Capture the cell that displays the provided text and extract its (X, Y) central coordinate. 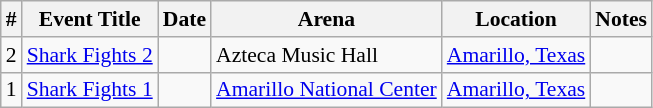
Date (184, 19)
Notes (621, 19)
Shark Fights 2 (90, 55)
2 (12, 55)
# (12, 19)
Amarillo National Center (326, 90)
Shark Fights 1 (90, 90)
1 (12, 90)
Location (516, 19)
Arena (326, 19)
Event Title (90, 19)
Azteca Music Hall (326, 55)
